Determine the (x, y) coordinate at the center of the cell enclosing the given text.  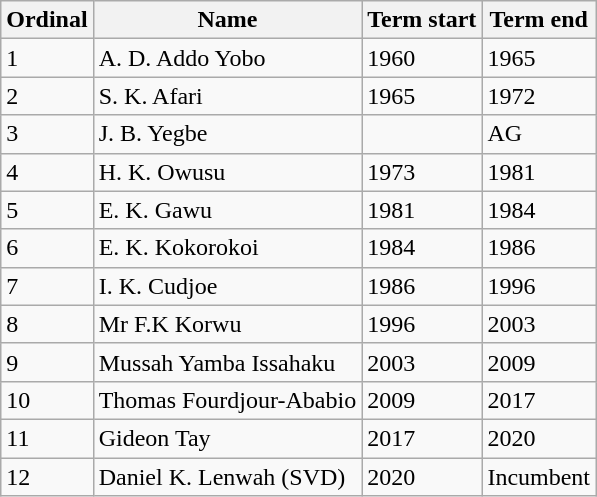
7 (47, 286)
AG (539, 134)
11 (47, 438)
1973 (422, 172)
I. K. Cudjoe (228, 286)
9 (47, 362)
1960 (422, 58)
A. D. Addo Yobo (228, 58)
Term end (539, 20)
10 (47, 400)
6 (47, 248)
8 (47, 324)
1 (47, 58)
Gideon Tay (228, 438)
1972 (539, 96)
12 (47, 477)
Ordinal (47, 20)
5 (47, 210)
J. B. Yegbe (228, 134)
E. K. Kokorokoi (228, 248)
Incumbent (539, 477)
Mr F.K Korwu (228, 324)
Name (228, 20)
E. K. Gawu (228, 210)
2 (47, 96)
Term start (422, 20)
3 (47, 134)
S. K. Afari (228, 96)
H. K. Owusu (228, 172)
Thomas Fourdjour-Ababio (228, 400)
4 (47, 172)
Daniel K. Lenwah (SVD) (228, 477)
Mussah Yamba Issahaku (228, 362)
